Locate the cell with the specified text and output its (x, y) center coordinate. 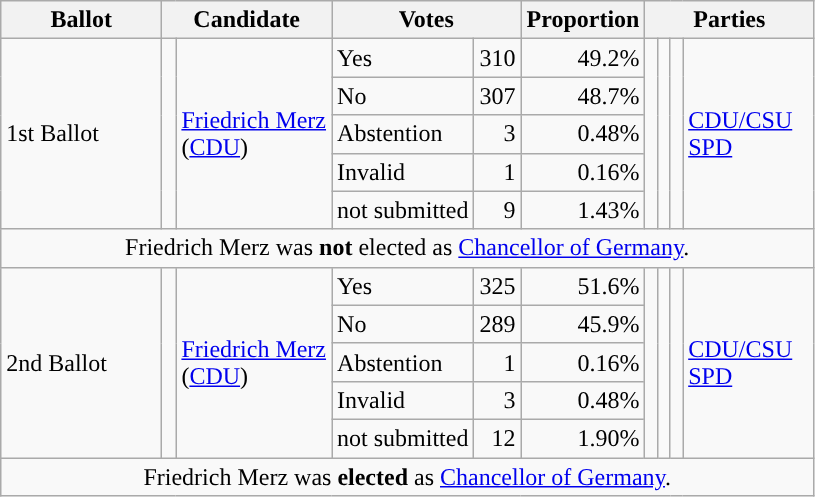
Ballot (82, 20)
Candidate (247, 20)
51.6% (583, 286)
Parties (730, 20)
Votes (426, 20)
1st Ballot (82, 134)
1.90% (583, 438)
9 (498, 210)
45.9% (583, 324)
1.43% (583, 210)
Friedrich Merz was elected as Chancellor of Germany. (408, 477)
2nd Ballot (82, 362)
48.7% (583, 96)
307 (498, 96)
12 (498, 438)
325 (498, 286)
Friedrich Merz was not elected as Chancellor of Germany. (408, 248)
310 (498, 58)
Proportion (583, 20)
289 (498, 324)
49.2% (583, 58)
